Find where the given text appears and provide that cell's center as (X, Y) coordinate. 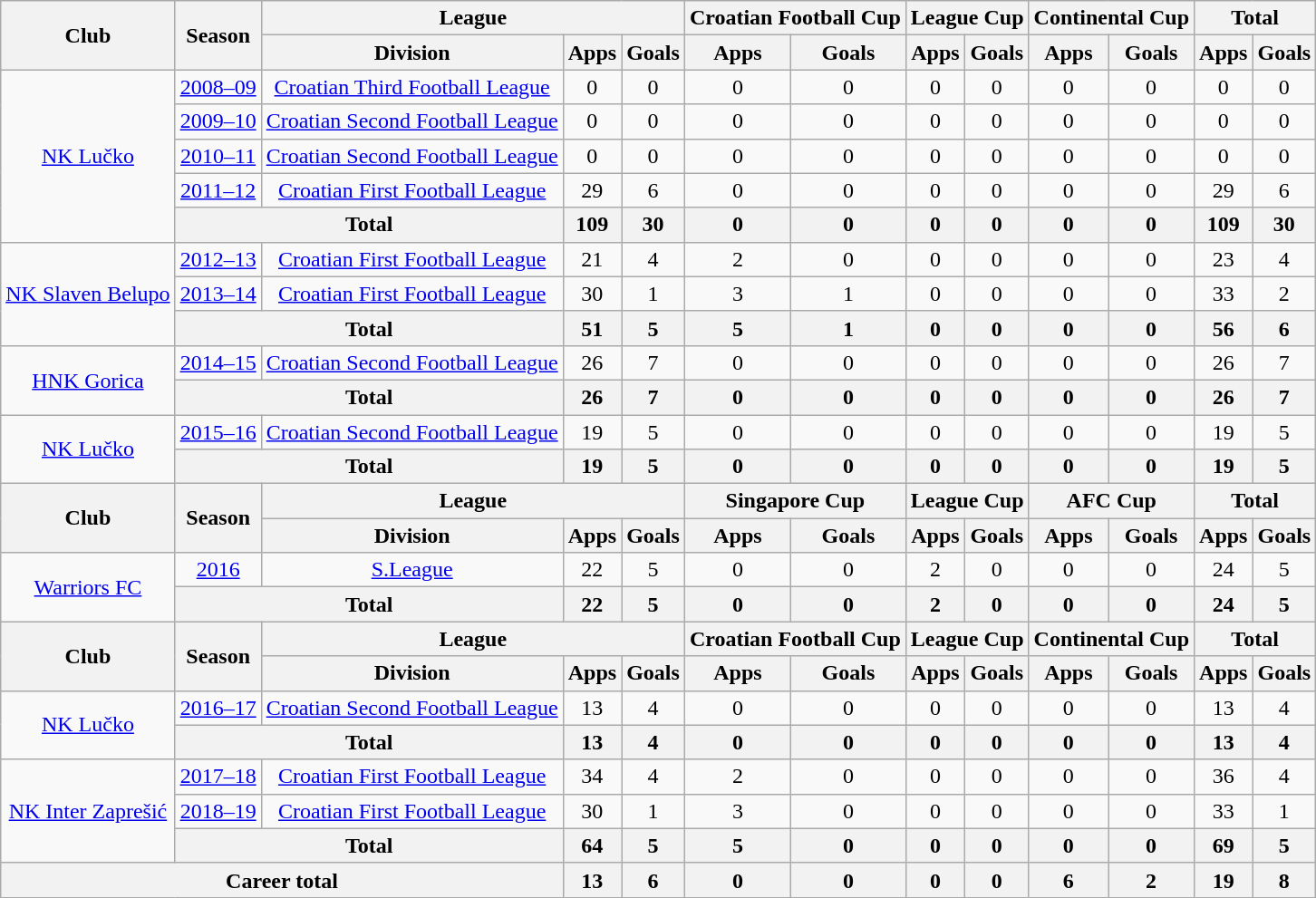
AFC Cup (1111, 501)
2016 (218, 570)
Singapore Cup (795, 501)
Warriors FC (88, 587)
2015–16 (218, 432)
NK Slaven Belupo (88, 294)
36 (1224, 777)
51 (592, 328)
21 (592, 259)
NK Inter Zaprešić (88, 811)
8 (1284, 880)
2016–17 (218, 708)
2017–18 (218, 777)
2012–13 (218, 259)
2011–12 (218, 190)
S.League (411, 570)
Career total (282, 880)
2013–14 (218, 294)
56 (1224, 328)
2018–19 (218, 811)
34 (592, 777)
HNK Gorica (88, 380)
2008–09 (218, 87)
2009–10 (218, 121)
23 (1224, 259)
2014–15 (218, 362)
64 (592, 845)
Croatian Third Football League (411, 87)
69 (1224, 845)
2010–11 (218, 156)
